Capture the cell that displays the provided text and extract its [X, Y] central coordinate. 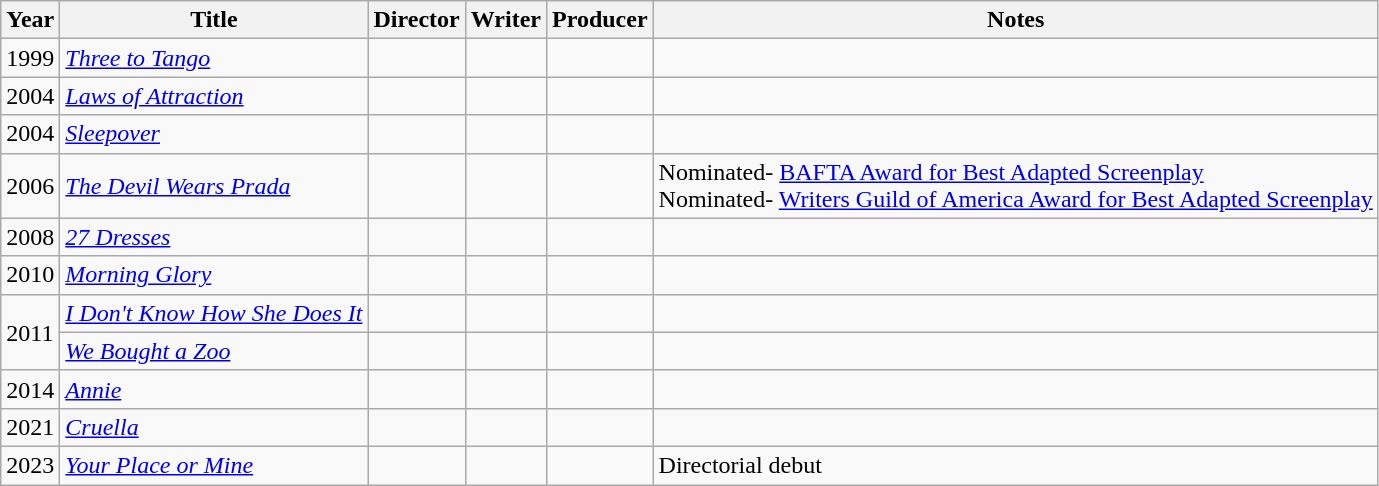
Director [416, 20]
Morning Glory [214, 275]
Three to Tango [214, 58]
Annie [214, 389]
Nominated- BAFTA Award for Best Adapted ScreenplayNominated- Writers Guild of America Award for Best Adapted Screenplay [1016, 186]
I Don't Know How She Does It [214, 313]
Producer [600, 20]
Your Place or Mine [214, 465]
2008 [30, 237]
27 Dresses [214, 237]
Title [214, 20]
The Devil Wears Prada [214, 186]
Notes [1016, 20]
We Bought a Zoo [214, 351]
2006 [30, 186]
Laws of Attraction [214, 96]
2011 [30, 332]
Sleepover [214, 134]
1999 [30, 58]
Writer [506, 20]
2021 [30, 427]
Cruella [214, 427]
Directorial debut [1016, 465]
Year [30, 20]
2014 [30, 389]
2023 [30, 465]
2010 [30, 275]
